Return the (X, Y) coordinate for the center point of the cell that contains the specified text.  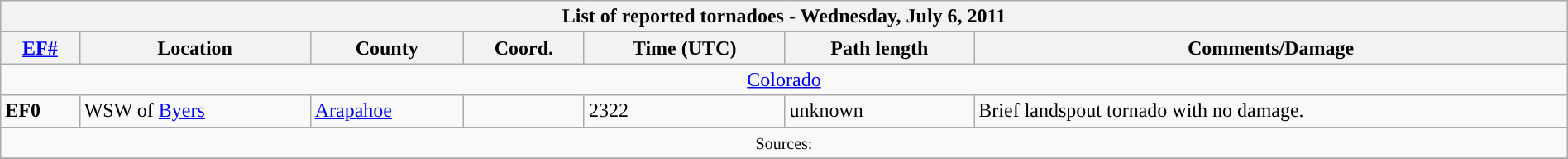
Path length (880, 48)
Brief landspout tornado with no damage. (1270, 111)
unknown (880, 111)
Colorado (784, 79)
EF0 (40, 111)
Arapahoe (387, 111)
Comments/Damage (1270, 48)
Sources: (784, 142)
Coord. (523, 48)
EF# (40, 48)
WSW of Byers (195, 111)
County (387, 48)
Time (UTC) (684, 48)
Location (195, 48)
List of reported tornadoes - Wednesday, July 6, 2011 (784, 17)
2322 (684, 111)
